From the cell containing the given text, extract its center point as [x, y] coordinate. 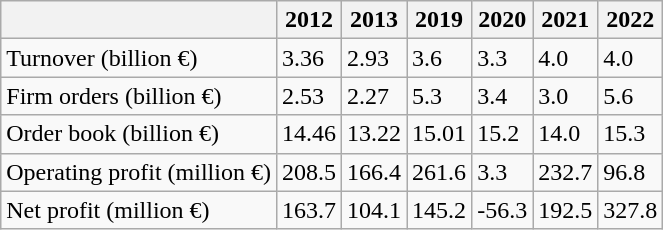
Turnover (billion €) [139, 58]
208.5 [308, 172]
13.22 [374, 134]
Operating profit (million €) [139, 172]
5.3 [440, 96]
3.0 [566, 96]
15.2 [502, 134]
2013 [374, 20]
14.46 [308, 134]
2.27 [374, 96]
327.8 [630, 210]
Net profit (million €) [139, 210]
192.5 [566, 210]
2020 [502, 20]
232.7 [566, 172]
14.0 [566, 134]
Order book (billion €) [139, 134]
2022 [630, 20]
Firm orders (billion €) [139, 96]
3.36 [308, 58]
2021 [566, 20]
2019 [440, 20]
15.01 [440, 134]
3.4 [502, 96]
2012 [308, 20]
2.93 [374, 58]
145.2 [440, 210]
15.3 [630, 134]
3.6 [440, 58]
5.6 [630, 96]
104.1 [374, 210]
261.6 [440, 172]
166.4 [374, 172]
163.7 [308, 210]
2.53 [308, 96]
-56.3 [502, 210]
96.8 [630, 172]
